Scan for the cell matching the given text and deliver its [x, y] coordinate at center. 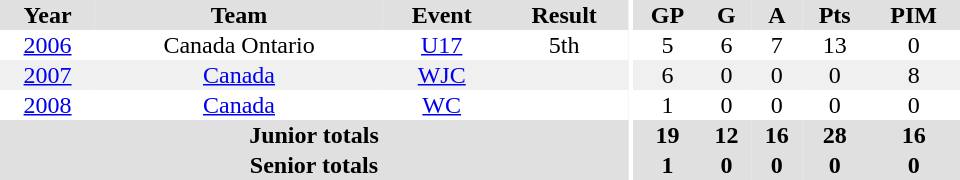
WC [442, 105]
19 [668, 135]
Year [48, 15]
GP [668, 15]
Result [564, 15]
Team [239, 15]
PIM [914, 15]
G [726, 15]
A [777, 15]
2008 [48, 105]
U17 [442, 45]
Pts [834, 15]
12 [726, 135]
Junior totals [314, 135]
28 [834, 135]
2006 [48, 45]
5 [668, 45]
13 [834, 45]
Event [442, 15]
Canada Ontario [239, 45]
Senior totals [314, 165]
2007 [48, 75]
7 [777, 45]
WJC [442, 75]
5th [564, 45]
8 [914, 75]
